Determine the (X, Y) coordinate at the center of the cell enclosing the given text.  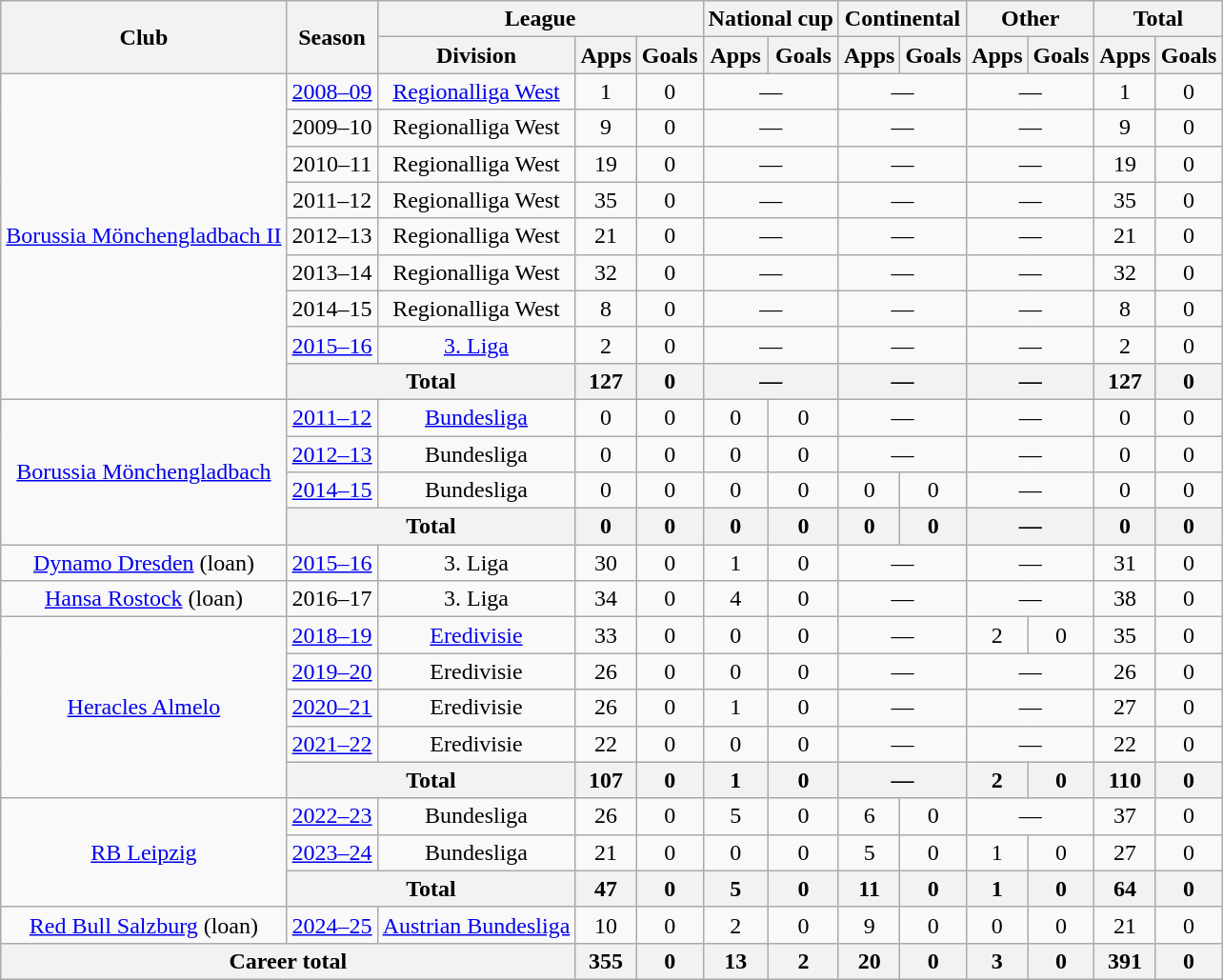
Borussia Mönchengladbach II (144, 236)
Club (144, 37)
355 (606, 961)
Austrian Bundesliga (476, 925)
2023–24 (331, 852)
RB Leipzig (144, 852)
Dynamo Dresden (loan) (144, 563)
Heracles Almelo (144, 708)
Career total (288, 961)
34 (606, 599)
33 (606, 635)
107 (606, 780)
4 (735, 599)
10 (606, 925)
13 (735, 961)
31 (1125, 563)
Division (476, 55)
2008–09 (331, 91)
47 (606, 889)
2016–17 (331, 599)
Continental (902, 19)
38 (1125, 599)
30 (606, 563)
Season (331, 37)
37 (1125, 816)
6 (869, 816)
Other (1031, 19)
391 (1125, 961)
2021–22 (331, 744)
2010–11 (331, 164)
110 (1125, 780)
National cup (771, 19)
Borussia Mönchengladbach (144, 471)
3 (997, 961)
2020–21 (331, 708)
2019–20 (331, 671)
11 (869, 889)
Hansa Rostock (loan) (144, 599)
League (540, 19)
2013–14 (331, 272)
2018–19 (331, 635)
2024–25 (331, 925)
2009–10 (331, 128)
Red Bull Salzburg (loan) (144, 925)
20 (869, 961)
64 (1125, 889)
2022–23 (331, 816)
